Scan for the cell matching the given text and deliver its [x, y] coordinate at center. 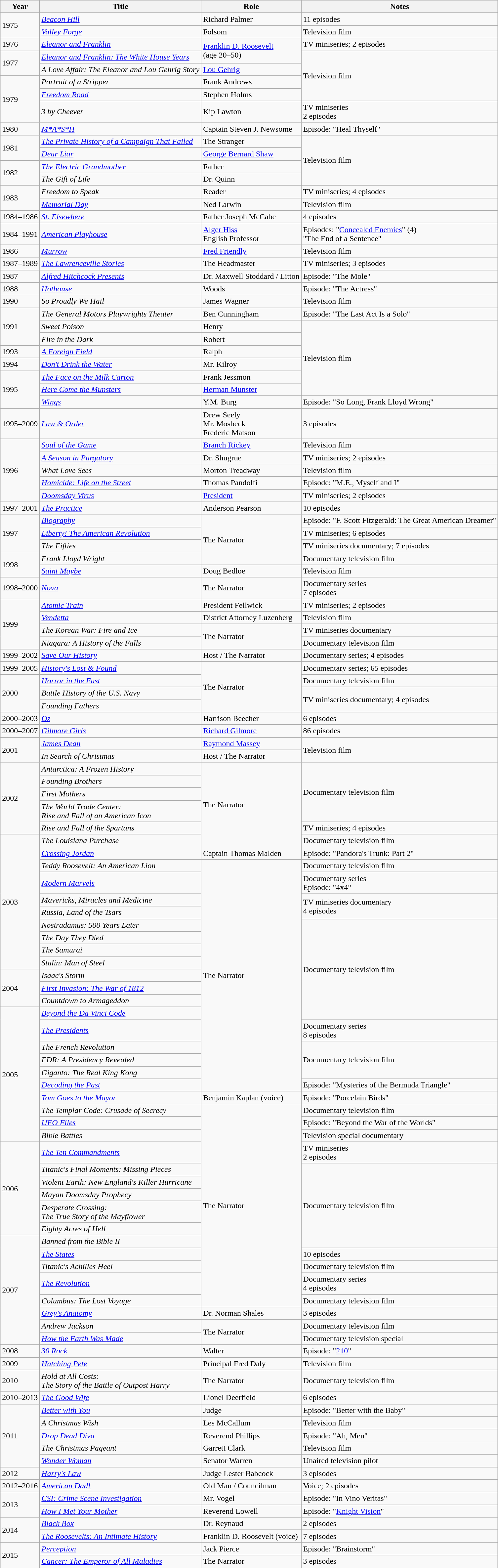
The Fifties [120, 546]
President [251, 495]
1993 [20, 352]
Kip Lawton [251, 112]
Eighty Acres of Hell [120, 1229]
30 Rock [120, 1351]
7 episodes [399, 1536]
Mr. Vogel [251, 1499]
Alger Hiss English Professor [251, 234]
Soul of the Game [120, 445]
The Face on the Milk Carton [120, 377]
Documentary series; 65 episodes [399, 668]
Drew Seely Mr. Mosbeck Frederic Matson [251, 424]
Dr. Quinn [251, 179]
Episode: "Ah, Men" [399, 1435]
1979 [20, 99]
Episode: "210" [399, 1351]
First Invasion: The War of 1812 [120, 988]
Dr. Reynaud [251, 1524]
2010–2013 [20, 1398]
Grey's Anatomy [120, 1313]
Lionel Deerfield [251, 1398]
The Presidents [120, 1030]
Rise and Fall of the Spartans [120, 828]
1975 [20, 25]
Here Come the Munsters [120, 390]
1990 [20, 301]
2004 [20, 988]
Reverend Lowell [251, 1511]
Benjamin Kaplan (voice) [251, 1098]
Robert [251, 339]
Episode: "Beyond the War of the Worlds" [399, 1123]
Dear Liar [120, 154]
Documentary series7 episodes [399, 588]
M*A*S*H [120, 129]
Judge [251, 1410]
Role [251, 7]
Captain Thomas Malden [251, 853]
A Season in Purgatory [120, 458]
Frank Lloyd Wright [120, 558]
Ned Larwin [251, 204]
1997 [20, 533]
Beacon Hill [120, 19]
Columbus: The Lost Voyage [120, 1301]
How the Earth Was Made [120, 1338]
1991 [20, 326]
Judge Lester Babcock [251, 1473]
Thomas Pandolfi [251, 483]
The General Motors Playwrights Theater [120, 314]
UFO Files [120, 1123]
Harry's Law [120, 1473]
The World Trade Center: Rise and Fall of an American Icon [120, 811]
The Korean War: Fire and Ice [120, 630]
Lou Gehrig [251, 69]
Walter [251, 1351]
Beyond the Da Vinci Code [120, 1013]
TV miniseries documentary; 4 episodes [399, 699]
Episode: "Porcelain Birds" [399, 1098]
President Fellwick [251, 605]
Hold at All Costs: The Story of the Battle of Outpost Harry [120, 1380]
Crossing Jordan [120, 853]
Giganto: The Real King Kong [120, 1073]
Morton Treadway [251, 470]
The Gift of Life [120, 179]
Father Joseph McCabe [251, 217]
Garrett Clark [251, 1448]
1997–2001 [20, 508]
Cancer: The Emperor of All Maladies [120, 1561]
Hatching Pete [120, 1364]
Episode: "Better with the Baby" [399, 1410]
Murrow [120, 251]
2001 [20, 750]
Eleanor and Franklin: The White House Years [120, 57]
Eleanor and Franklin [120, 44]
Titanic's Achilles Heel [120, 1267]
Battle History of the U.S. Navy [120, 693]
Herman Munster [251, 390]
Founding Brothers [120, 781]
1981 [20, 148]
Documentary seriesEpisode: "4x4" [399, 883]
Vendetta [120, 618]
Saint Maybe [120, 571]
Better with You [120, 1410]
District Attorney Luzenberg [251, 618]
The Lawrenceville Stories [120, 264]
Branch Rickey [251, 445]
Biography [120, 521]
Les McCallum [251, 1423]
2007 [20, 1290]
A Love Affair: The Eleanor and Lou Gehrig Story [120, 69]
1977 [20, 63]
Episode: "Pandora's Trunk: Part 2" [399, 853]
Jack Pierce [251, 1549]
Drop Dead Diva [120, 1435]
3 by Cheever [120, 112]
Principal Fred Daly [251, 1364]
Year [20, 7]
Episode: "So Long, Frank Lloyd Wrong" [399, 402]
Episode: "Heal Thyself" [399, 129]
1987–1989 [20, 264]
How I Met Your Mother [120, 1511]
The French Revolution [120, 1047]
Memorial Day [120, 204]
Doomsday Virus [120, 495]
Old Man / Councilman [251, 1486]
1984–1991 [20, 234]
FDR: A Presidency Revealed [120, 1060]
Perception [120, 1549]
2008 [20, 1351]
Episode: "F. Scott Fitzgerald: The Great American Dreamer" [399, 521]
The Private History of a Campaign That Failed [120, 141]
Save Our History [120, 656]
American Playhouse [120, 234]
Founding Fathers [120, 706]
The Templar Code: Crusade of Secrecy [120, 1110]
2 episodes [399, 1524]
Mavericks, Miracles and Medicine [120, 900]
2012 [20, 1473]
The Christmas Pageant [120, 1448]
Documentary series8 episodes [399, 1030]
Andrew Jackson [120, 1326]
Captain Steven J. Newsome [251, 129]
2009 [20, 1364]
1976 [20, 44]
Dr. Norman Shales [251, 1313]
Oz [120, 718]
Episode: "The Mole" [399, 276]
1995 [20, 389]
2015 [20, 1555]
2012–2016 [20, 1486]
Wonder Woman [120, 1461]
Stephen Holms [251, 95]
1984–1986 [20, 217]
2000–2007 [20, 731]
Voice; 2 episodes [399, 1486]
TV miniseries documentary4 episodes [399, 906]
The Louisiana Purchase [120, 841]
A Foreign Field [120, 352]
2011 [20, 1435]
Violent Earth: New England's Killer Hurricane [120, 1182]
The Stranger [251, 141]
Henry [251, 326]
Nostradamus: 500 Years Later [120, 925]
TV miniseries documentary [399, 630]
Ben Cunningham [251, 314]
Documentary series; 4 episodes [399, 656]
Documentary series4 episodes [399, 1284]
2003 [20, 902]
St. Elsewhere [120, 217]
Law & Order [120, 424]
Russia, Land of the Tsars [120, 912]
TV miniseries; 3 episodes [399, 264]
Frank Andrews [251, 82]
Bible Battles [120, 1135]
Television special documentary [399, 1135]
Homicide: Life on the Street [120, 483]
Banned from the Bible II [120, 1241]
Episode: "The Last Act Is a Solo" [399, 314]
Notes [399, 7]
Freedom Road [120, 95]
The Roosevelts: An Intimate History [120, 1536]
Episode: "Knight Vision" [399, 1511]
Franklin D. Roosevelt (voice) [251, 1536]
Doug Bedloe [251, 571]
History's Lost & Found [120, 668]
Reverend Phillips [251, 1435]
What Love Sees [120, 470]
The Samurai [120, 950]
James Wagner [251, 301]
2014 [20, 1530]
Fred Friendly [251, 251]
1999–2005 [20, 668]
Modern Marvels [120, 883]
2000 [20, 693]
Mayan Doomsday Prophecy [120, 1195]
Richard Palmer [251, 19]
The Electric Grandmother [120, 166]
James Dean [120, 743]
The Good Wife [120, 1398]
Episode: "M.E., Myself and I" [399, 483]
1998–2000 [20, 588]
Senator Warren [251, 1461]
Episode: "Brainstorm" [399, 1549]
Stalin: Man of Steel [120, 963]
1982 [20, 173]
Freedom to Speak [120, 192]
TV miniseries; 6 episodes [399, 533]
Reader [251, 192]
Father [251, 166]
Folsom [251, 32]
Niagara: A History of the Falls [120, 643]
Teddy Roosevelt: An American Lion [120, 866]
4 episodes [399, 217]
1983 [20, 198]
George Bernard Shaw [251, 154]
Episodes: "Concealed Enemies" (4) "The End of a Sentence" [399, 234]
The Headmaster [251, 264]
1988 [20, 289]
Raymond Massey [251, 743]
Wings [120, 402]
Gilmore Girls [120, 731]
Y.M. Burg [251, 402]
First Mothers [120, 794]
Documentary television special [399, 1338]
The Practice [120, 508]
Richard Gilmore [251, 731]
Desperate Crossing: The True Story of the Mayflower [120, 1212]
TV miniseries documentary; 7 episodes [399, 546]
Woods [251, 289]
1980 [20, 129]
2000–2003 [20, 718]
Titanic's Final Moments: Missing Pieces [120, 1169]
1994 [20, 364]
The States [120, 1254]
Valley Forge [120, 32]
2005 [20, 1074]
Isaac's Storm [120, 975]
Episode: "The Actress" [399, 289]
1998 [20, 565]
Dr. Shugrue [251, 458]
In Search of Christmas [120, 756]
2010 [20, 1380]
The Day They Died [120, 938]
Portrait of a Stripper [120, 82]
Atomic Train [120, 605]
The Ten Commandments [120, 1152]
2006 [20, 1188]
Antarctica: A Frozen History [120, 769]
Countdown to Armageddon [120, 1000]
Title [120, 7]
Tom Goes to the Mayor [120, 1098]
1999–2002 [20, 656]
Anderson Pearson [251, 508]
Black Box [120, 1524]
Franklin D. Roosevelt (age 20–50) [251, 51]
1986 [20, 251]
11 episodes [399, 19]
1996 [20, 470]
Dr. Maxwell Stoddard / Litton [251, 276]
Nova [120, 588]
Fire in the Dark [120, 339]
The Revolution [120, 1284]
1999 [20, 624]
Don't Drink the Water [120, 364]
1995–2009 [20, 424]
Frank Jessmon [251, 377]
Unaired television pilot [399, 1461]
Mr. Kilroy [251, 364]
1987 [20, 276]
Alfred Hitchcock Presents [120, 276]
2002 [20, 798]
So Proudly We Hail [120, 301]
American Dad! [120, 1486]
Sweet Poison [120, 326]
Horror in the East [120, 681]
86 episodes [399, 731]
Decoding the Past [120, 1085]
Hothouse [120, 289]
Episode: "In Vino Veritas" [399, 1499]
2013 [20, 1505]
A Christmas Wish [120, 1423]
Liberty! The American Revolution [120, 533]
Ralph [251, 352]
CSI: Crime Scene Investigation [120, 1499]
Harrison Beecher [251, 718]
Episode: "Mysteries of the Bermuda Triangle" [399, 1085]
